Output the [X, Y] coordinate of the center of the cell containing the given text.  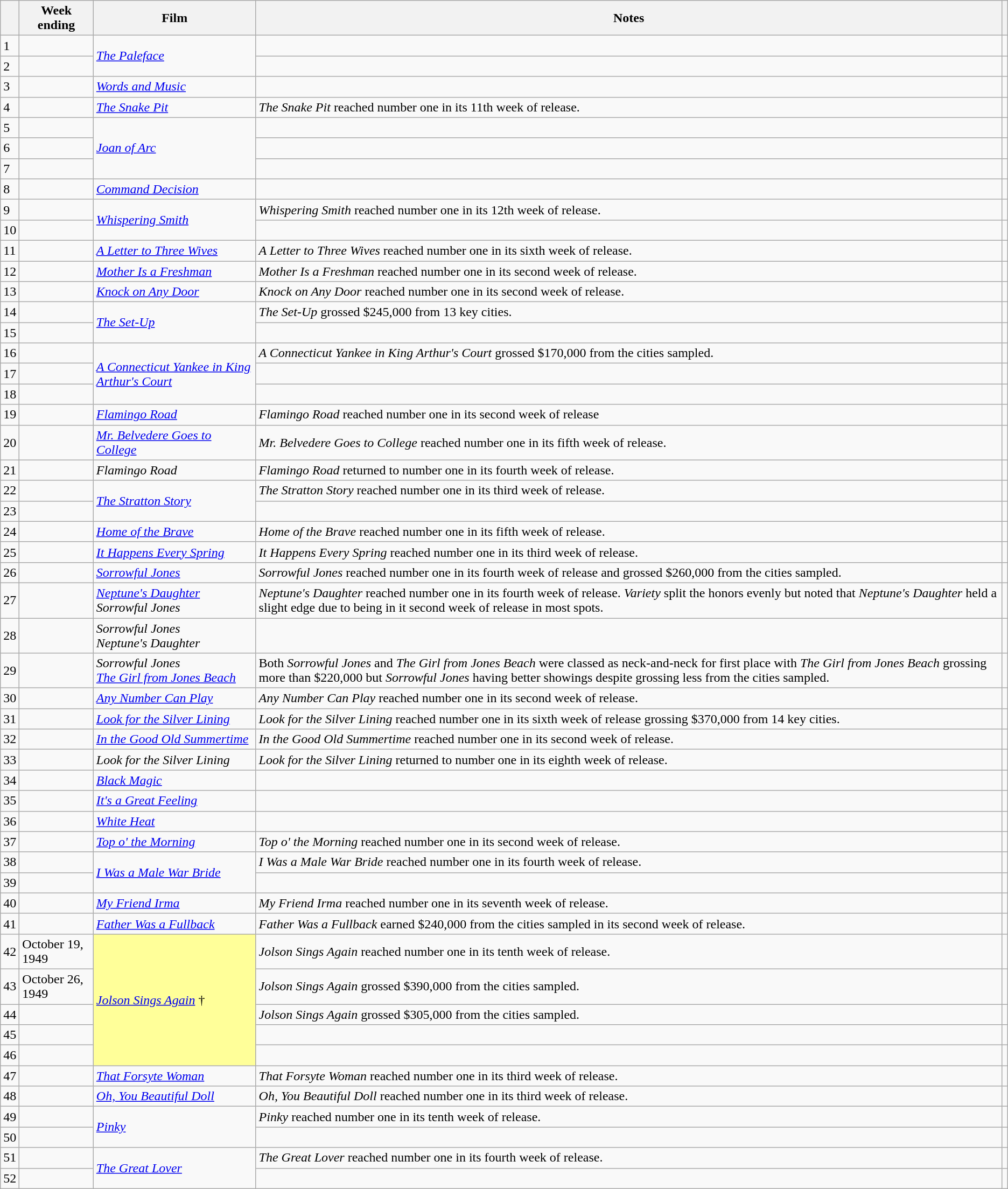
My Friend Irma reached number one in its seventh week of release. [629, 903]
26 [10, 572]
9 [10, 209]
A Letter to Three Wives [174, 250]
1 [10, 46]
37 [10, 842]
4 [10, 107]
51 [10, 1158]
30 [10, 698]
44 [10, 1014]
50 [10, 1137]
Knock on Any Door [174, 292]
7 [10, 169]
34 [10, 780]
Mr. Belvedere Goes to College reached number one in its fifth week of release. [629, 443]
October 19, 1949 [56, 951]
In the Good Old Summertime reached number one in its second week of release. [629, 739]
Home of the Brave reached number one in its fifth week of release. [629, 531]
29 [10, 671]
The Set-Up grossed $245,000 from 13 key cities. [629, 312]
45 [10, 1035]
Jolson Sings Again grossed $305,000 from the cities sampled. [629, 1014]
It's a Great Feeling [174, 801]
The Great Lover reached number one in its fourth week of release. [629, 1158]
Sorrowful Jones reached number one in its fourth week of release and grossed $260,000 from the cities sampled. [629, 572]
Father Was a Fullback earned $240,000 from the cities sampled in its second week of release. [629, 924]
Top o' the Morning [174, 842]
39 [10, 883]
The Paleface [174, 56]
White Heat [174, 821]
A Connecticut Yankee in King Arthur's Court grossed $170,000 from the cities sampled. [629, 353]
Sorrowful JonesThe Girl from Jones Beach [174, 671]
48 [10, 1096]
6 [10, 148]
The Snake Pit reached number one in its 11th week of release. [629, 107]
It Happens Every Spring reached number one in its third week of release. [629, 552]
Home of the Brave [174, 531]
Week ending [56, 18]
The Snake Pit [174, 107]
8 [10, 189]
31 [10, 719]
My Friend Irma [174, 903]
Jolson Sings Again grossed $390,000 from the cities sampled. [629, 987]
14 [10, 312]
The Stratton Story reached number one in its third week of release. [629, 491]
Words and Music [174, 87]
20 [10, 443]
Flamingo Road returned to number one in its fourth week of release. [629, 470]
Whispering Smith [174, 220]
It Happens Every Spring [174, 552]
15 [10, 333]
Look for the Silver Lining returned to number one in its eighth week of release. [629, 760]
Pinky reached number one in its tenth week of release. [629, 1117]
The Great Lover [174, 1168]
Sorrowful Jones [174, 572]
The Set-Up [174, 323]
32 [10, 739]
October 26, 1949 [56, 987]
Mother Is a Freshman [174, 271]
A Connecticut Yankee in King Arthur's Court [174, 374]
Oh, You Beautiful Doll [174, 1096]
Any Number Can Play [174, 698]
Oh, You Beautiful Doll reached number one in its third week of release. [629, 1096]
19 [10, 415]
46 [10, 1055]
17 [10, 374]
Look for the Silver Lining reached number one in its sixth week of release grossing $370,000 from 14 key cities. [629, 719]
10 [10, 230]
33 [10, 760]
A Letter to Three Wives reached number one in its sixth week of release. [629, 250]
I Was a Male War Bride reached number one in its fourth week of release. [629, 862]
The Stratton Story [174, 501]
Mother Is a Freshman reached number one in its second week of release. [629, 271]
Notes [629, 18]
38 [10, 862]
36 [10, 821]
5 [10, 128]
40 [10, 903]
Pinky [174, 1127]
Any Number Can Play reached number one in its second week of release. [629, 698]
27 [10, 600]
That Forsyte Woman reached number one in its third week of release. [629, 1076]
Whispering Smith reached number one in its 12th week of release. [629, 209]
42 [10, 951]
Flamingo Road reached number one in its second week of release [629, 415]
I Was a Male War Bride [174, 872]
Jolson Sings Again reached number one in its tenth week of release. [629, 951]
Film [174, 18]
13 [10, 292]
16 [10, 353]
Neptune's DaughterSorrowful Jones [174, 600]
Jolson Sings Again † [174, 999]
24 [10, 531]
11 [10, 250]
18 [10, 394]
28 [10, 635]
Command Decision [174, 189]
21 [10, 470]
47 [10, 1076]
3 [10, 87]
35 [10, 801]
41 [10, 924]
Joan of Arc [174, 148]
Mr. Belvedere Goes to College [174, 443]
25 [10, 552]
49 [10, 1117]
43 [10, 987]
52 [10, 1178]
That Forsyte Woman [174, 1076]
22 [10, 491]
Sorrowful JonesNeptune's Daughter [174, 635]
23 [10, 511]
Top o' the Morning reached number one in its second week of release. [629, 842]
Black Magic [174, 780]
12 [10, 271]
2 [10, 66]
Knock on Any Door reached number one in its second week of release. [629, 292]
Father Was a Fullback [174, 924]
In the Good Old Summertime [174, 739]
